Return (X, Y) of the center of cell containing provided text 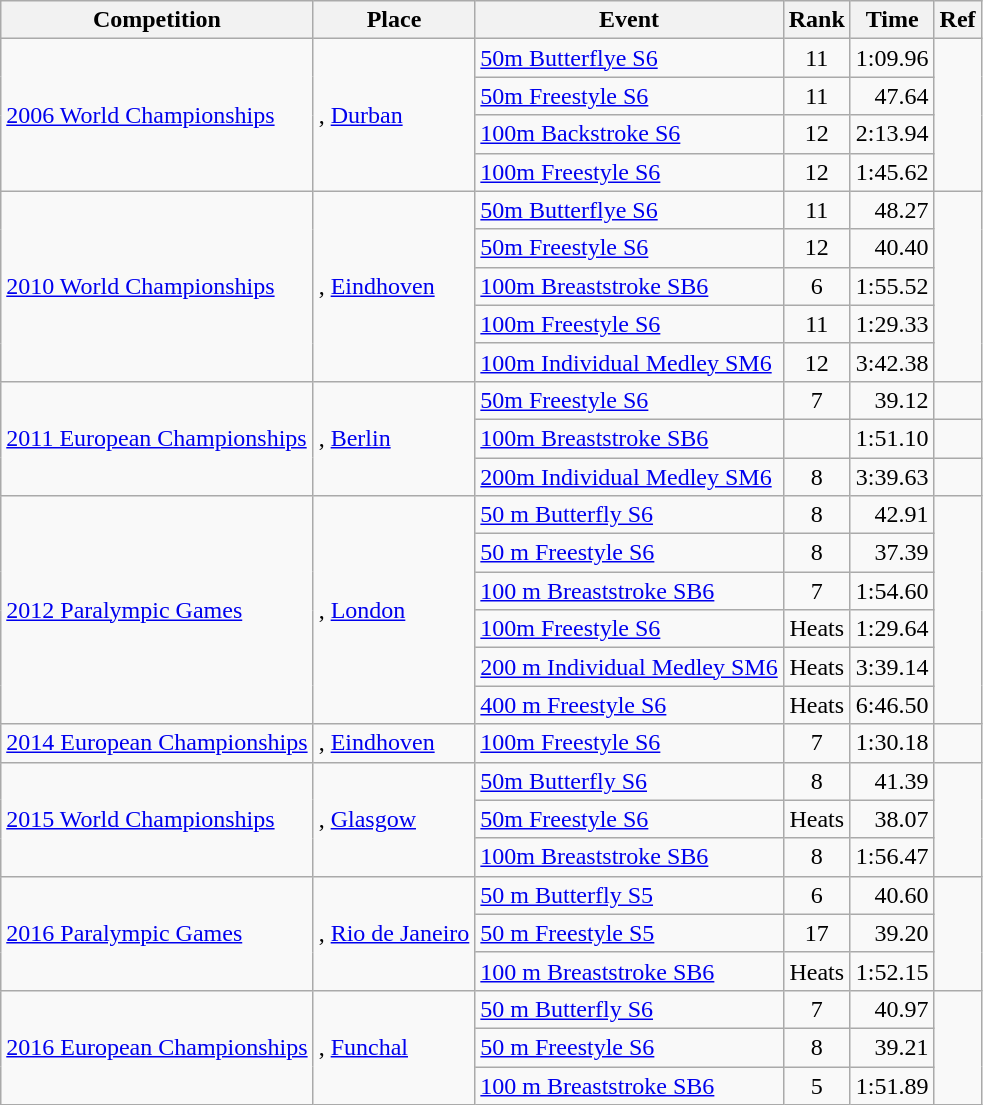
Ref (958, 20)
48.27 (892, 210)
Competition (157, 20)
, Funchal (394, 1047)
, Glasgow (394, 819)
37.39 (892, 553)
1:56.47 (892, 857)
1:09.96 (892, 58)
2012 Paralympic Games (157, 610)
17 (816, 933)
3:42.38 (892, 362)
Time (892, 20)
38.07 (892, 819)
6:46.50 (892, 705)
, Durban (394, 115)
1:55.52 (892, 286)
2015 World Championships (157, 819)
1:29.33 (892, 324)
, Berlin (394, 438)
1:51.10 (892, 438)
100m Backstroke S6 (629, 134)
47.64 (892, 96)
50 m Freestyle S5 (629, 933)
200m Individual Medley SM6 (629, 477)
400 m Freestyle S6 (629, 705)
2:13.94 (892, 134)
1:30.18 (892, 743)
2016 Paralympic Games (157, 933)
2006 World Championships (157, 115)
Place (394, 20)
5 (816, 1085)
39.12 (892, 400)
2010 World Championships (157, 286)
, Rio de Janeiro (394, 933)
2014 European Championships (157, 743)
50 m Butterfly S5 (629, 895)
2016 European Championships (157, 1047)
1:51.89 (892, 1085)
100m Individual Medley SM6 (629, 362)
41.39 (892, 781)
40.40 (892, 248)
, London (394, 610)
3:39.14 (892, 667)
50m Butterfly S6 (629, 781)
42.91 (892, 515)
1:45.62 (892, 172)
1:29.64 (892, 629)
Event (629, 20)
3:39.63 (892, 477)
40.97 (892, 1009)
Rank (816, 20)
1:54.60 (892, 591)
40.60 (892, 895)
2011 European Championships (157, 438)
39.21 (892, 1047)
200 m Individual Medley SM6 (629, 667)
39.20 (892, 933)
1:52.15 (892, 971)
